Search for the cell housing the specified text and yield its [x, y] center coordinate. 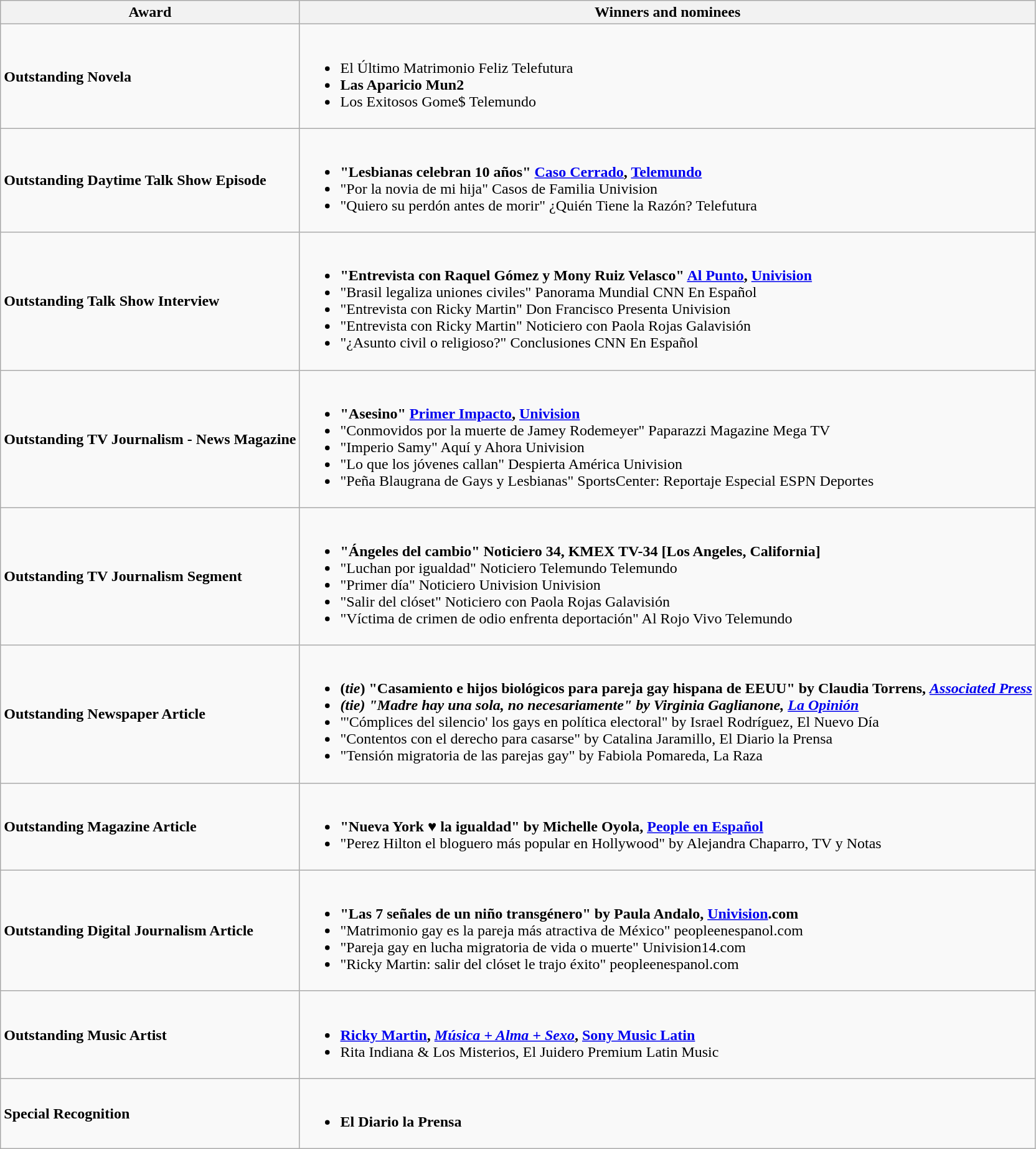
Ricky Martin, Música + Alma + Sexo, Sony Music LatinRita Indiana & Los Misterios, El Juidero Premium Latin Music [667, 1034]
Outstanding TV Journalism Segment [150, 577]
Winners and nominees [667, 12]
Outstanding Music Artist [150, 1034]
Special Recognition [150, 1114]
Outstanding Talk Show Interview [150, 301]
El Último Matrimonio Feliz TelefuturaLas Aparicio Mun2Los Exitosos Gome$ Telemundo [667, 76]
Outstanding Newspaper Article [150, 714]
Award [150, 12]
Outstanding Digital Journalism Article [150, 930]
Outstanding Daytime Talk Show Episode [150, 181]
El Diario la Prensa [667, 1114]
Outstanding TV Journalism - News Magazine [150, 438]
Outstanding Magazine Article [150, 826]
Outstanding Novela [150, 76]
"Nueva York ♥ la igualdad" by Michelle Oyola, People en Español"Perez Hilton el bloguero más popular en Hollywood" by Alejandra Chaparro, TV y Notas [667, 826]
